Pinpoint the cell where the given text exists, returning its (x, y) midpoint coordinate. 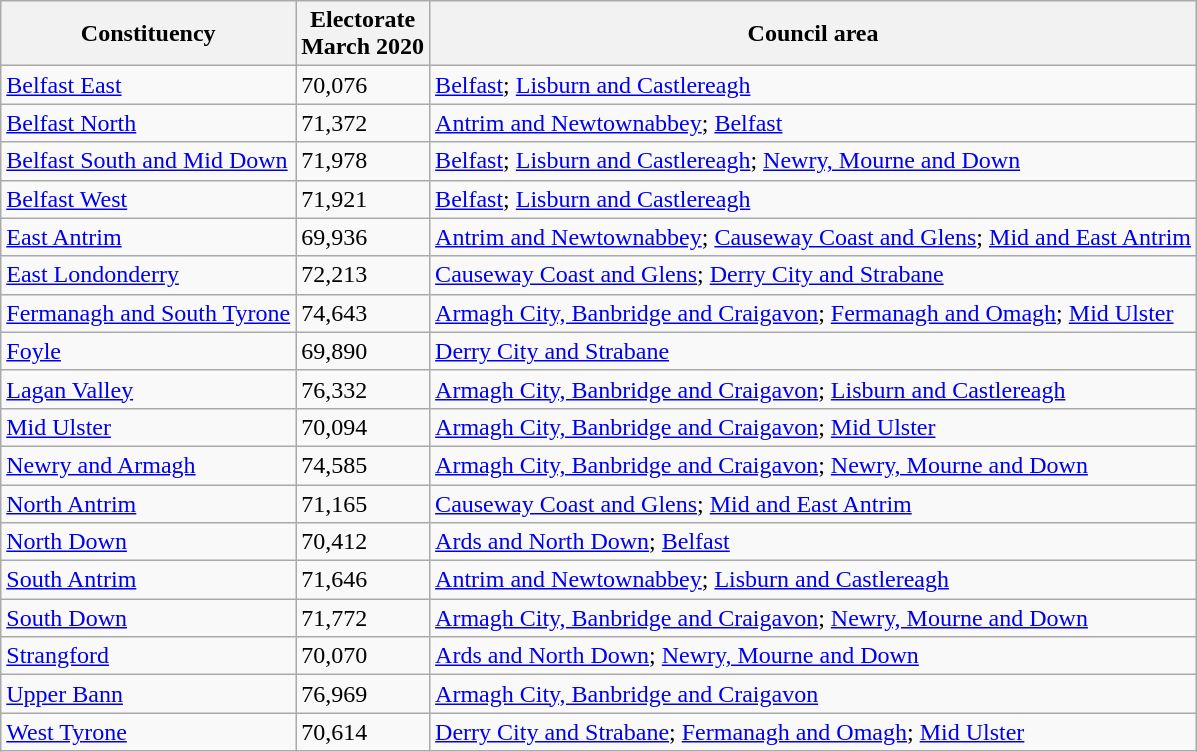
Antrim and Newtownabbey; Causeway Coast and Glens; Mid and East Antrim (814, 237)
Derry City and Strabane; Fermanagh and Omagh; Mid Ulster (814, 732)
76,969 (363, 694)
East Londonderry (148, 275)
Belfast; Lisburn and Castlereagh; Newry, Mourne and Down (814, 161)
Belfast South and Mid Down (148, 161)
Causeway Coast and Glens; Mid and East Antrim (814, 503)
Armagh City, Banbridge and Craigavon (814, 694)
70,614 (363, 732)
76,332 (363, 389)
71,646 (363, 580)
Antrim and Newtownabbey; Lisburn and Castlereagh (814, 580)
71,165 (363, 503)
Council area (814, 34)
Newry and Armagh (148, 465)
69,890 (363, 351)
74,585 (363, 465)
ElectorateMarch 2020 (363, 34)
South Down (148, 618)
Armagh City, Banbridge and Craigavon; Mid Ulster (814, 427)
71,978 (363, 161)
Armagh City, Banbridge and Craigavon; Lisburn and Castlereagh (814, 389)
Ards and North Down; Belfast (814, 542)
74,643 (363, 313)
69,936 (363, 237)
70,070 (363, 656)
Belfast West (148, 199)
Foyle (148, 351)
70,094 (363, 427)
Belfast East (148, 85)
North Down (148, 542)
South Antrim (148, 580)
Mid Ulster (148, 427)
Antrim and Newtownabbey; Belfast (814, 123)
East Antrim (148, 237)
Ards and North Down; Newry, Mourne and Down (814, 656)
72,213 (363, 275)
71,772 (363, 618)
West Tyrone (148, 732)
Belfast North (148, 123)
70,076 (363, 85)
Constituency (148, 34)
Derry City and Strabane (814, 351)
71,921 (363, 199)
North Antrim (148, 503)
Fermanagh and South Tyrone (148, 313)
Causeway Coast and Glens; Derry City and Strabane (814, 275)
Upper Bann (148, 694)
70,412 (363, 542)
Armagh City, Banbridge and Craigavon; Fermanagh and Omagh; Mid Ulster (814, 313)
71,372 (363, 123)
Strangford (148, 656)
Lagan Valley (148, 389)
